Locate the cell with the specified text and output its [x, y] center coordinate. 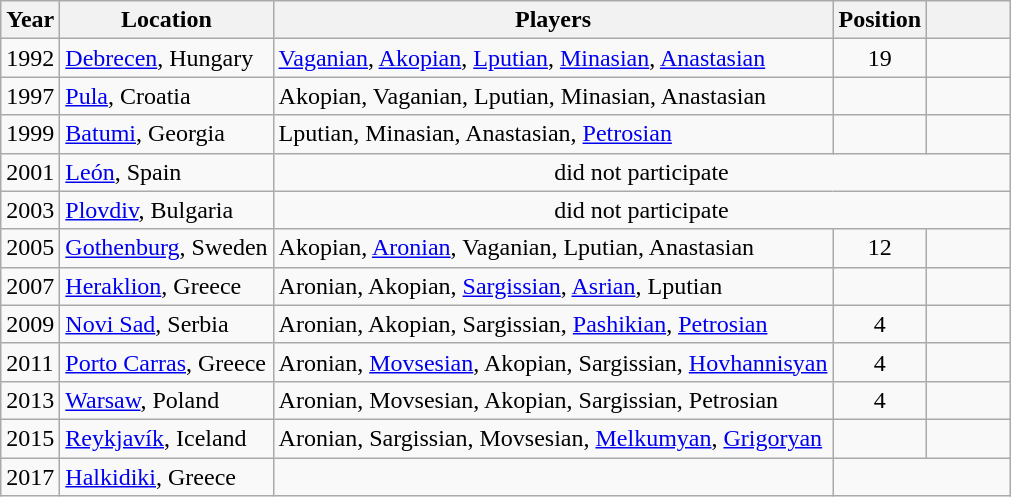
Vaganian, Akopian, Lputian, Minasian, Anastasian [553, 58]
2001 [30, 172]
2007 [30, 286]
Year [30, 20]
1992 [30, 58]
19 [880, 58]
Players [553, 20]
Aronian, Sargissian, Movsesian, Melkumyan, Grigoryan [553, 438]
2011 [30, 362]
Aronian, Akopian, Sargissian, Asrian, Lputian [553, 286]
Pula, Croatia [166, 96]
Reykjavík, Iceland [166, 438]
Lputian, Minasian, Anastasian, Petrosian [553, 134]
Debrecen, Hungary [166, 58]
Aronian, Movsesian, Akopian, Sargissian, Petrosian [553, 400]
Akopian, Vaganian, Lputian, Minasian, Anastasian [553, 96]
Gothenburg, Sweden [166, 248]
Akopian, Aronian, Vaganian, Lputian, Anastasian [553, 248]
Aronian, Akopian, Sargissian, Pashikian, Petrosian [553, 324]
2015 [30, 438]
Batumi, Georgia [166, 134]
1999 [30, 134]
Heraklion, Greece [166, 286]
2003 [30, 210]
2017 [30, 477]
2013 [30, 400]
1997 [30, 96]
Location [166, 20]
Plovdiv, Bulgaria [166, 210]
12 [880, 248]
2005 [30, 248]
Novi Sad, Serbia [166, 324]
León, Spain [166, 172]
Halkidiki, Greece [166, 477]
Porto Carras, Greece [166, 362]
Warsaw, Poland [166, 400]
Position [880, 20]
Aronian, Movsesian, Akopian, Sargissian, Hovhannisyan [553, 362]
2009 [30, 324]
